Locate the cell with the specified text and output its [X, Y] center coordinate. 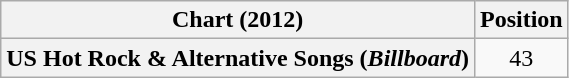
Chart (2012) [238, 20]
43 [521, 58]
Position [521, 20]
US Hot Rock & Alternative Songs (Billboard) [238, 58]
